Identify which cell holds the provided text, then report its [X, Y] central coordinate. 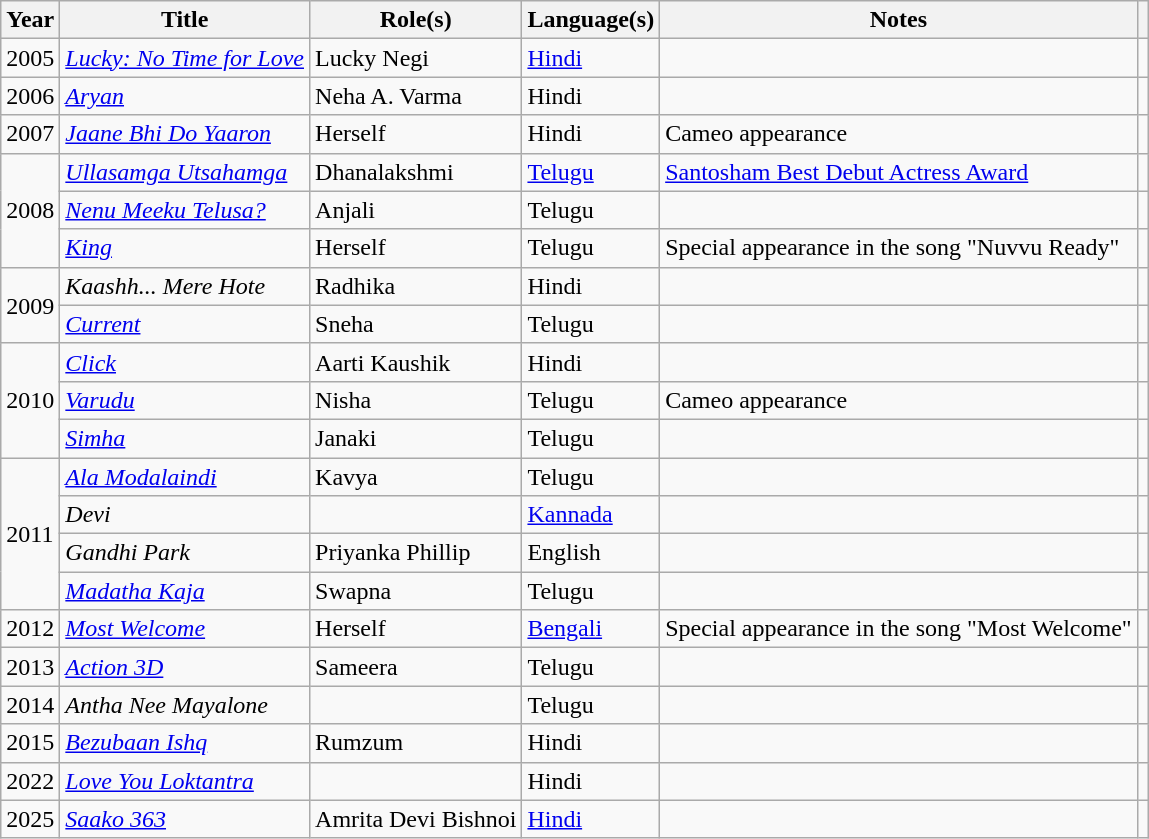
Ullasamga Utsahamga [185, 172]
2022 [30, 781]
Special appearance in the song "Nuvvu Ready" [898, 248]
Antha Nee Mayalone [185, 705]
Sneha [416, 324]
Varudu [185, 400]
Sameera [416, 667]
2007 [30, 134]
Title [185, 20]
2006 [30, 96]
Aarti Kaushik [416, 362]
Anjali [416, 210]
Janaki [416, 438]
2012 [30, 629]
2014 [30, 705]
Bezubaan Ishq [185, 743]
Most Welcome [185, 629]
Nisha [416, 400]
Special appearance in the song "Most Welcome" [898, 629]
Madatha Kaja [185, 591]
Amrita Devi Bishnoi [416, 819]
Santosham Best Debut Actress Award [898, 172]
Dhanalakshmi [416, 172]
Lucky: No Time for Love [185, 58]
Bengali [591, 629]
2010 [30, 400]
Current [185, 324]
Gandhi Park [185, 553]
2005 [30, 58]
Kavya [416, 477]
Devi [185, 515]
Ala Modalaindi [185, 477]
Nenu Meeku Telusa? [185, 210]
Year [30, 20]
2025 [30, 819]
2015 [30, 743]
Saako 363 [185, 819]
Lucky Negi [416, 58]
Notes [898, 20]
English [591, 553]
Role(s) [416, 20]
2009 [30, 305]
Simha [185, 438]
Language(s) [591, 20]
Rumzum [416, 743]
Aryan [185, 96]
Priyanka Phillip [416, 553]
Swapna [416, 591]
King [185, 248]
Love You Loktantra [185, 781]
Jaane Bhi Do Yaaron [185, 134]
Click [185, 362]
Neha A. Varma [416, 96]
2013 [30, 667]
Action 3D [185, 667]
2008 [30, 210]
Kaashh... Mere Hote [185, 286]
2011 [30, 534]
Kannada [591, 515]
Radhika [416, 286]
